Determine the (x, y) coordinate at the center of the cell enclosing the given text.  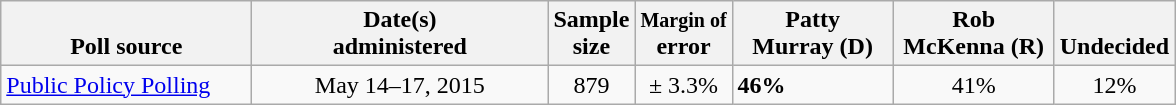
Poll source (126, 34)
Date(s)administered (400, 34)
879 (592, 85)
Margin oferror (684, 34)
41% (974, 85)
RobMcKenna (R) (974, 34)
Samplesize (592, 34)
Public Policy Polling (126, 85)
12% (1114, 85)
May 14–17, 2015 (400, 85)
PattyMurray (D) (812, 34)
46% (812, 85)
± 3.3% (684, 85)
Undecided (1114, 34)
